Identify which cell holds the provided text, then report its (x, y) central coordinate. 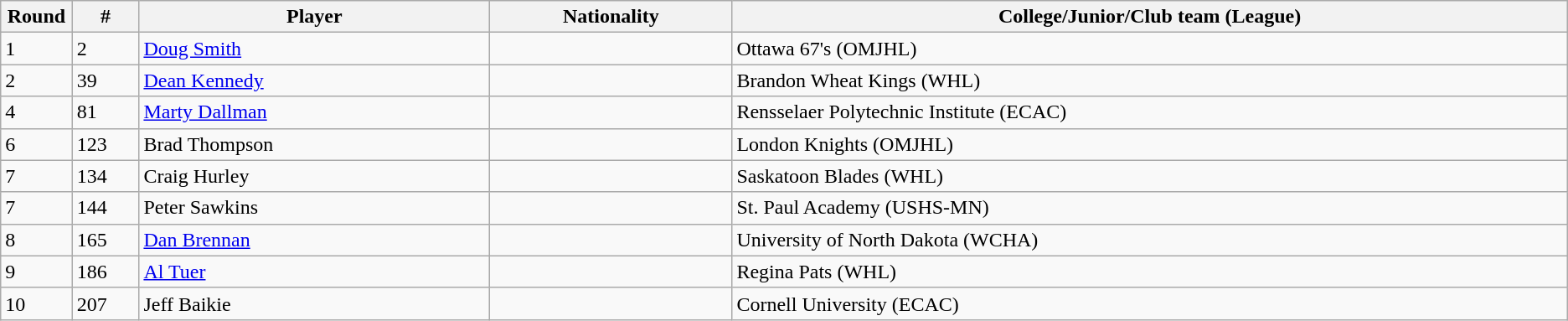
81 (106, 112)
Cornell University (ECAC) (1149, 303)
Al Tuer (315, 272)
186 (106, 272)
Marty Dallman (315, 112)
10 (37, 303)
Peter Sawkins (315, 208)
Regina Pats (WHL) (1149, 272)
Rensselaer Polytechnic Institute (ECAC) (1149, 112)
6 (37, 144)
8 (37, 240)
# (106, 17)
Player (315, 17)
1 (37, 49)
144 (106, 208)
134 (106, 176)
Dean Kennedy (315, 80)
University of North Dakota (WCHA) (1149, 240)
207 (106, 303)
39 (106, 80)
Round (37, 17)
Ottawa 67's (OMJHL) (1149, 49)
London Knights (OMJHL) (1149, 144)
Brandon Wheat Kings (WHL) (1149, 80)
165 (106, 240)
Saskatoon Blades (WHL) (1149, 176)
College/Junior/Club team (League) (1149, 17)
Nationality (611, 17)
4 (37, 112)
Craig Hurley (315, 176)
Brad Thompson (315, 144)
Jeff Baikie (315, 303)
Dan Brennan (315, 240)
9 (37, 272)
123 (106, 144)
St. Paul Academy (USHS-MN) (1149, 208)
Doug Smith (315, 49)
